Locate the cell with the specified text and output its (x, y) center coordinate. 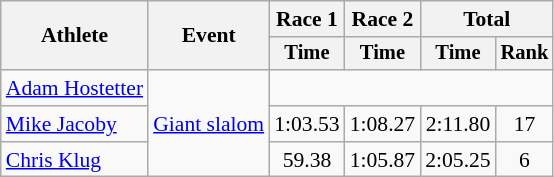
Total (486, 19)
2:11.80 (458, 124)
17 (525, 124)
Rank (525, 54)
Adam Hostetter (74, 88)
Race 1 (306, 19)
Race 2 (382, 19)
Giant slalom (208, 124)
Athlete (74, 36)
Mike Jacoby (74, 124)
1:03.53 (306, 124)
Event (208, 36)
1:08.27 (382, 124)
